Extract the (x, y) coordinate from the center of the cell holding the provided text.  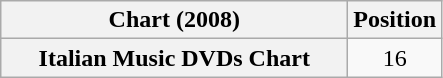
Chart (2008) (174, 20)
Position (395, 20)
Italian Music DVDs Chart (174, 58)
16 (395, 58)
